Detect which cell encompasses the target text, then output its [X, Y] center coordinate. 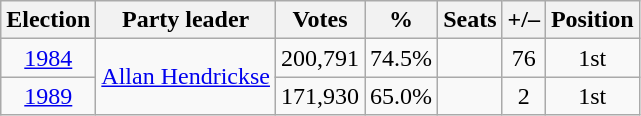
Seats [470, 20]
1984 [48, 58]
Votes [320, 20]
2 [524, 96]
Position [592, 20]
+/– [524, 20]
Allan Hendrickse [186, 77]
200,791 [320, 58]
% [402, 20]
1989 [48, 96]
76 [524, 58]
Party leader [186, 20]
74.5% [402, 58]
Election [48, 20]
171,930 [320, 96]
65.0% [402, 96]
